Extract the (x, y) coordinate from the center of the cell holding the provided text.  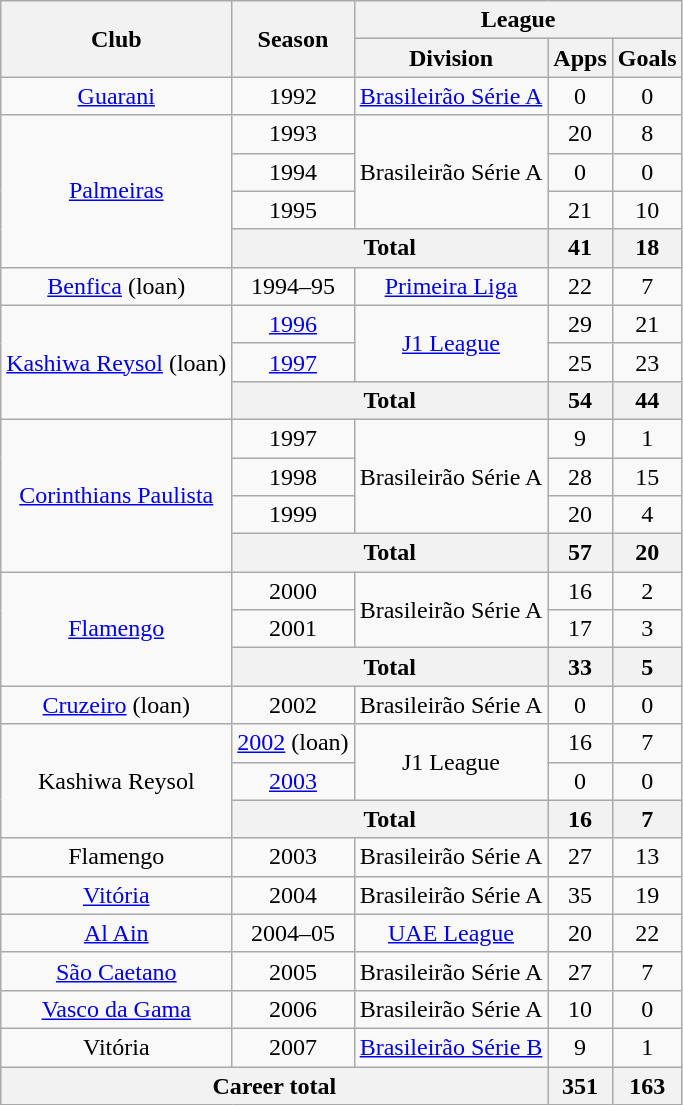
Kashiwa Reysol (loan) (116, 362)
1995 (293, 210)
57 (580, 553)
Corinthians Paulista (116, 495)
18 (647, 248)
2005 (293, 971)
33 (580, 667)
Primeira Liga (451, 286)
Benfica (loan) (116, 286)
Club (116, 39)
4 (647, 515)
8 (647, 134)
1994–95 (293, 286)
54 (580, 400)
Al Ain (116, 933)
351 (580, 1085)
1998 (293, 477)
23 (647, 362)
5 (647, 667)
2002 (loan) (293, 743)
1999 (293, 515)
UAE League (451, 933)
2004–05 (293, 933)
163 (647, 1085)
2006 (293, 1009)
2 (647, 591)
1992 (293, 96)
Season (293, 39)
2007 (293, 1047)
17 (580, 629)
41 (580, 248)
1993 (293, 134)
1996 (293, 324)
League (518, 20)
28 (580, 477)
35 (580, 895)
1994 (293, 172)
Career total (274, 1085)
2001 (293, 629)
13 (647, 857)
19 (647, 895)
15 (647, 477)
Division (451, 58)
2000 (293, 591)
Vasco da Gama (116, 1009)
2004 (293, 895)
3 (647, 629)
Apps (580, 58)
25 (580, 362)
Guarani (116, 96)
Palmeiras (116, 191)
Kashiwa Reysol (116, 781)
Goals (647, 58)
44 (647, 400)
29 (580, 324)
2002 (293, 705)
Brasileirão Série B (451, 1047)
São Caetano (116, 971)
Cruzeiro (loan) (116, 705)
